Scan for the cell matching the given text and deliver its (x, y) coordinate at center. 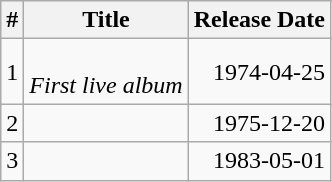
1 (12, 72)
1974-04-25 (259, 72)
Release Date (259, 20)
Title (106, 20)
First live album (106, 72)
1983-05-01 (259, 161)
# (12, 20)
1975-12-20 (259, 123)
3 (12, 161)
2 (12, 123)
